Locate the cell with the specified text and output its (X, Y) center coordinate. 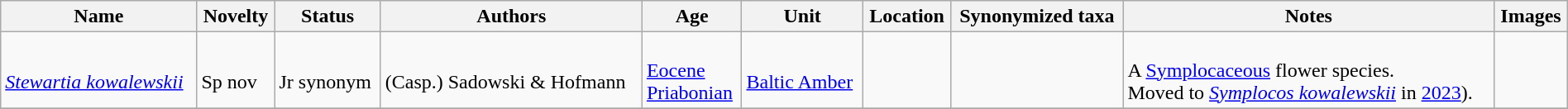
Jr synonym (327, 70)
A Symplocaceous flower species. Moved to Symplocos kowalewskii in 2023). (1308, 70)
Stewartia kowalewskii (99, 70)
Age (691, 17)
Notes (1308, 17)
EocenePriabonian (691, 70)
Images (1532, 17)
(Casp.) Sadowski & Hofmann (511, 70)
Status (327, 17)
Name (99, 17)
Novelty (236, 17)
Sp nov (236, 70)
Synonymized taxa (1037, 17)
Authors (511, 17)
Baltic Amber (802, 70)
Unit (802, 17)
Location (906, 17)
